Scan for the cell matching the given text and deliver its (x, y) coordinate at center. 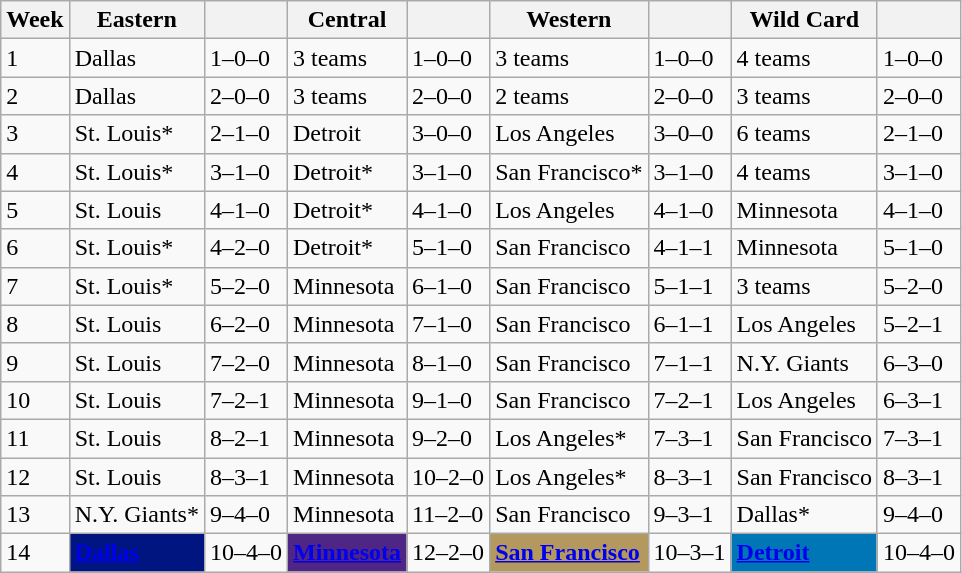
7–1–1 (690, 362)
4 (35, 172)
5–2–1 (918, 324)
7 (35, 286)
12–2–0 (448, 553)
8–1–0 (448, 362)
9–3–1 (690, 515)
3 (35, 134)
11–2–0 (448, 515)
2 (35, 96)
Dallas* (804, 515)
N.Y. Giants (804, 362)
5 (35, 210)
6–2–0 (246, 324)
8 (35, 324)
6–1–0 (448, 286)
7–1–0 (448, 324)
9–1–0 (448, 400)
11 (35, 438)
13 (35, 515)
6–3–1 (918, 400)
Western (569, 20)
2 teams (569, 96)
4–1–1 (690, 248)
6 (35, 248)
6–1–1 (690, 324)
9–2–0 (448, 438)
12 (35, 477)
4–2–0 (246, 248)
9 (35, 362)
Week (35, 20)
7–2–0 (246, 362)
10 (35, 400)
14 (35, 553)
5–1–1 (690, 286)
6–3–0 (918, 362)
10–3–1 (690, 553)
8–2–1 (246, 438)
N.Y. Giants* (136, 515)
6 teams (804, 134)
San Francisco* (569, 172)
1 (35, 58)
Eastern (136, 20)
Central (348, 20)
10–2–0 (448, 477)
Wild Card (804, 20)
